Scan for the cell matching the given text and deliver its (X, Y) coordinate at center. 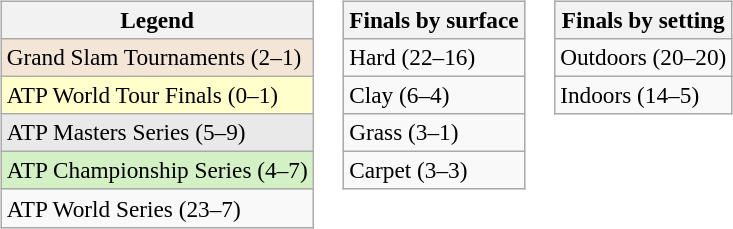
ATP World Series (23–7) (157, 208)
Grass (3–1) (434, 133)
Grand Slam Tournaments (2–1) (157, 57)
ATP World Tour Finals (0–1) (157, 95)
Outdoors (20–20) (644, 57)
Indoors (14–5) (644, 95)
ATP Championship Series (4–7) (157, 171)
Finals by setting (644, 20)
Finals by surface (434, 20)
Carpet (3–3) (434, 171)
Legend (157, 20)
Hard (22–16) (434, 57)
ATP Masters Series (5–9) (157, 133)
Clay (6–4) (434, 95)
